Return [x, y] of the center of cell containing provided text 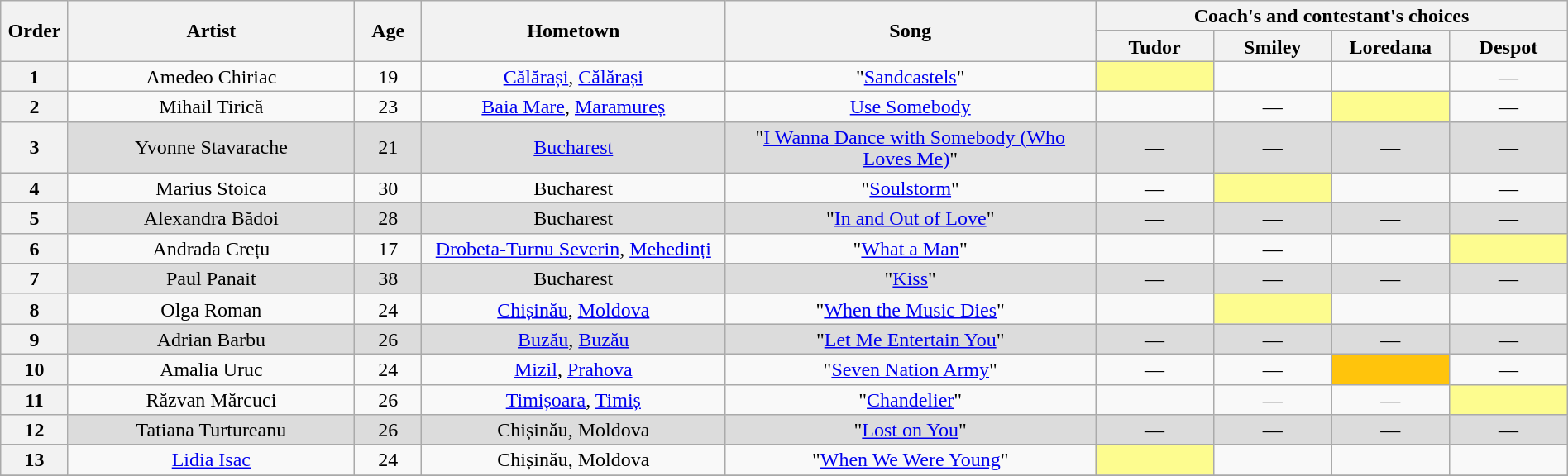
6 [35, 248]
11 [35, 400]
1 [35, 76]
9 [35, 339]
Adrian Barbu [211, 339]
Olga Roman [211, 309]
"When We Were Young" [911, 459]
"Let Me Entertain You" [911, 339]
8 [35, 309]
10 [35, 369]
Tatiana Turtureanu [211, 430]
5 [35, 218]
"In and Out of Love" [911, 218]
Order [35, 31]
Hometown [574, 31]
Baia Mare, Maramureș [574, 106]
Age [389, 31]
19 [389, 76]
Smiley [1272, 46]
Drobeta-Turnu Severin, Mehedinți [574, 248]
12 [35, 430]
Artist [211, 31]
17 [389, 248]
"I Wanna Dance with Somebody (Who Loves Me)" [911, 147]
Timișoara, Timiș [574, 400]
Tudor [1154, 46]
"Sandcastels" [911, 76]
Marius Stoica [211, 188]
2 [35, 106]
Use Somebody [911, 106]
Coach's and contestant's choices [1331, 17]
Mihail Tirică [211, 106]
Yvonne Stavarache [211, 147]
30 [389, 188]
"Chandelier" [911, 400]
Lidia Isac [211, 459]
7 [35, 279]
Despot [1508, 46]
Răzvan Mărcuci [211, 400]
"Seven Nation Army" [911, 369]
"Lost on You" [911, 430]
Andrada Crețu [211, 248]
Song [911, 31]
4 [35, 188]
Amalia Uruc [211, 369]
"When the Music Dies" [911, 309]
"Kiss" [911, 279]
"What a Man" [911, 248]
Amedeo Chiriac [211, 76]
38 [389, 279]
21 [389, 147]
Mizil, Prahova [574, 369]
Paul Panait [211, 279]
23 [389, 106]
Buzău, Buzău [574, 339]
Călărași, Călărași [574, 76]
Alexandra Bădoi [211, 218]
3 [35, 147]
28 [389, 218]
"Soulstorm" [911, 188]
13 [35, 459]
Loredana [1391, 46]
